Determine the (X, Y) coordinate at the center of the cell enclosing the given text.  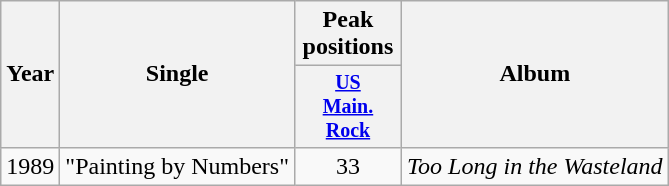
Single (178, 74)
"Painting by Numbers" (178, 166)
US Main. Rock (348, 106)
Peak positions (348, 34)
Too Long in the Wasteland (534, 166)
Year (30, 74)
1989 (30, 166)
33 (348, 166)
Album (534, 74)
